Return the (X, Y) coordinate for the center point of the cell that contains the specified text.  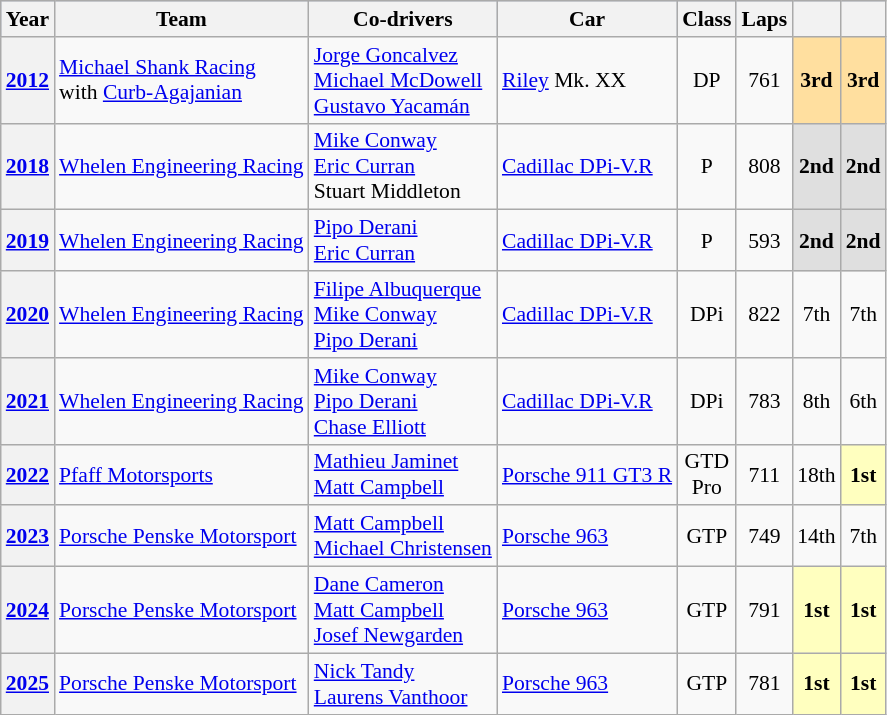
Dane Cameron Matt Campbell Josef Newgarden (403, 610)
2019 (28, 240)
6th (864, 402)
Jorge Goncalvez Michael McDowell Gustavo Yacamán (403, 80)
2022 (28, 474)
2020 (28, 314)
Porsche 911 GT3 R (587, 474)
781 (764, 684)
Car (587, 19)
Nick Tandy Laurens Vanthoor (403, 684)
Filipe Albuquerque Mike Conway Pipo Derani (403, 314)
Co-drivers (403, 19)
2023 (28, 536)
593 (764, 240)
Pfaff Motorsports (182, 474)
761 (764, 80)
711 (764, 474)
2024 (28, 610)
2018 (28, 166)
8th (816, 402)
791 (764, 610)
DP (706, 80)
2021 (28, 402)
Mike Conway Pipo Derani Chase Elliott (403, 402)
749 (764, 536)
18th (816, 474)
822 (764, 314)
Class (706, 19)
GTDPro (706, 474)
Laps (764, 19)
2025 (28, 684)
2012 (28, 80)
Matt Campbell Michael Christensen (403, 536)
Mike Conway Eric Curran Stuart Middleton (403, 166)
808 (764, 166)
Michael Shank Racing with Curb-Agajanian (182, 80)
Riley Mk. XX (587, 80)
Year (28, 19)
Mathieu Jaminet Matt Campbell (403, 474)
14th (816, 536)
Pipo Derani Eric Curran (403, 240)
783 (764, 402)
Team (182, 19)
